Capture the cell that displays the provided text and extract its (X, Y) central coordinate. 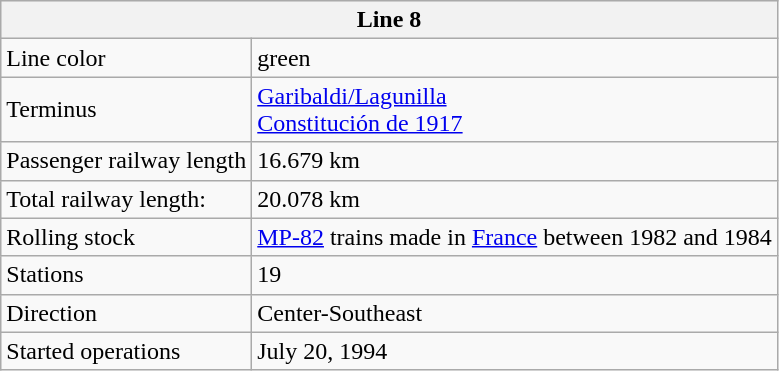
Direction (126, 313)
Line 8 (390, 20)
Passenger railway length (126, 161)
Total railway length: (126, 199)
green (515, 58)
Terminus (126, 110)
Rolling stock (126, 237)
20.078 km (515, 199)
Line color (126, 58)
Center-Southeast (515, 313)
16.679 km (515, 161)
MP-82 trains made in France between 1982 and 1984 (515, 237)
July 20, 1994 (515, 351)
Stations (126, 275)
19 (515, 275)
Garibaldi/Lagunilla Constitución de 1917 (515, 110)
Started operations (126, 351)
